Identify which cell holds the provided text, then report its (x, y) central coordinate. 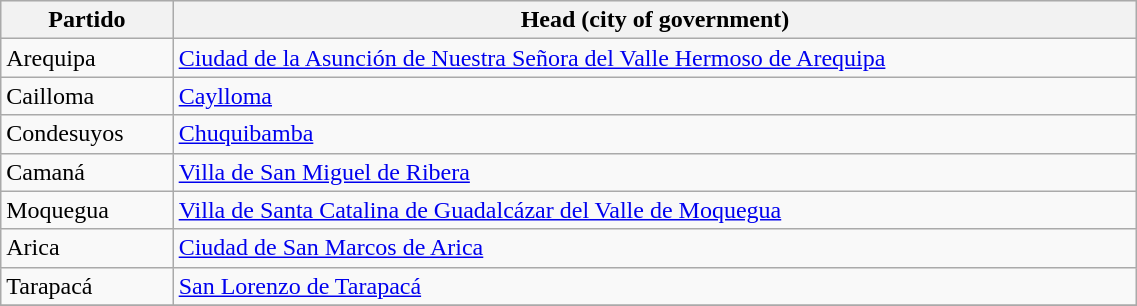
Cailloma (87, 96)
Villa de Santa Catalina de Guadalcázar del Valle de Moquegua (655, 210)
Tarapacá (87, 286)
Arequipa (87, 58)
Arica (87, 248)
San Lorenzo de Tarapacá (655, 286)
Camaná (87, 172)
Chuquibamba (655, 134)
Ciudad de la Asunción de Nuestra Señora del Valle Hermoso de Arequipa (655, 58)
Ciudad de San Marcos de Arica (655, 248)
Moquegua (87, 210)
Partido (87, 20)
Villa de San Miguel de Ribera (655, 172)
Caylloma (655, 96)
Condesuyos (87, 134)
Head (city of government) (655, 20)
